Capture the cell that displays the provided text and extract its (x, y) central coordinate. 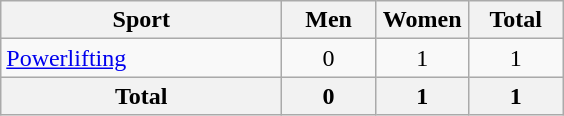
Sport (142, 20)
Women (422, 20)
Men (329, 20)
Powerlifting (142, 58)
